Identify which cell holds the provided text, then report its [X, Y] central coordinate. 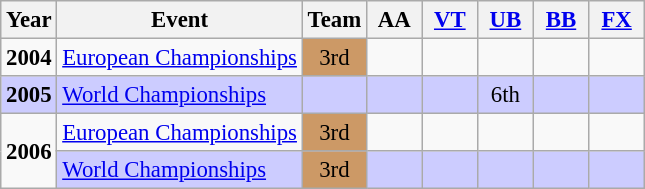
2006 [29, 152]
Year [29, 20]
BB [561, 20]
2004 [29, 58]
AA [394, 20]
2005 [29, 95]
6th [506, 95]
Event [180, 20]
VT [450, 20]
Team [334, 20]
FX [617, 20]
UB [506, 20]
